Provide the (x, y) coordinate of the cell's center where the given text is located.  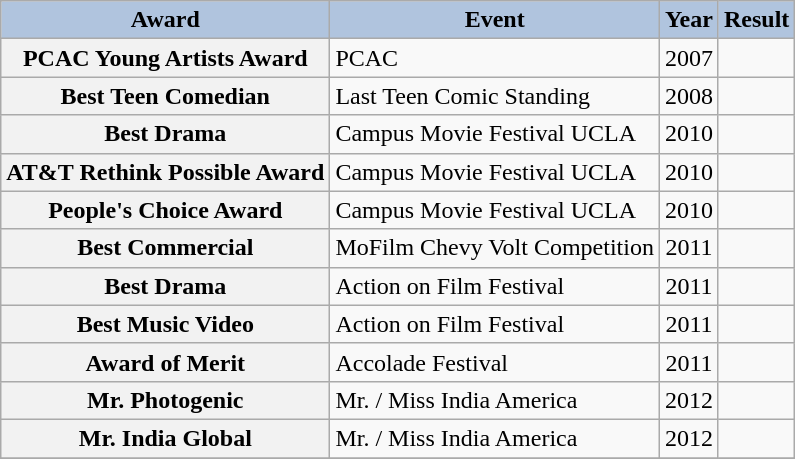
Best Commercial (166, 248)
Year (688, 20)
Accolade Festival (495, 362)
Result (756, 20)
Event (495, 20)
PCAC Young Artists Award (166, 58)
Mr. India Global (166, 438)
2007 (688, 58)
Mr. Photogenic (166, 400)
PCAC (495, 58)
Last Teen Comic Standing (495, 96)
People's Choice Award (166, 210)
Best Music Video (166, 324)
2008 (688, 96)
AT&T Rethink Possible Award (166, 172)
MoFilm Chevy Volt Competition (495, 248)
Award of Merit (166, 362)
Best Teen Comedian (166, 96)
Award (166, 20)
